For the text-containing cell, return its midpoint in (x, y) coordinate format. 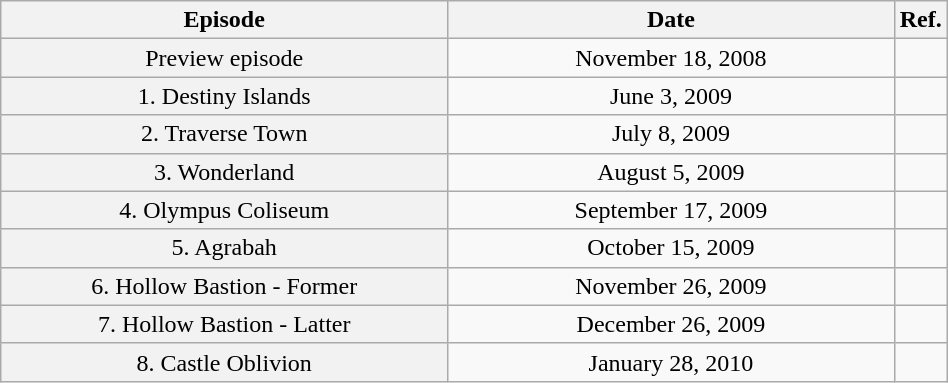
July 8, 2009 (672, 134)
Date (672, 20)
3. Wonderland (224, 172)
November 26, 2009 (672, 286)
1. Destiny Islands (224, 96)
6. Hollow Bastion - Former (224, 286)
June 3, 2009 (672, 96)
Episode (224, 20)
October 15, 2009 (672, 248)
2. Traverse Town (224, 134)
7. Hollow Bastion - Latter (224, 324)
Ref. (920, 20)
September 17, 2009 (672, 210)
8. Castle Oblivion (224, 362)
November 18, 2008 (672, 58)
December 26, 2009 (672, 324)
5. Agrabah (224, 248)
August 5, 2009 (672, 172)
Preview episode (224, 58)
4. Olympus Coliseum (224, 210)
January 28, 2010 (672, 362)
